Locate the cell with the specified text and output its [X, Y] center coordinate. 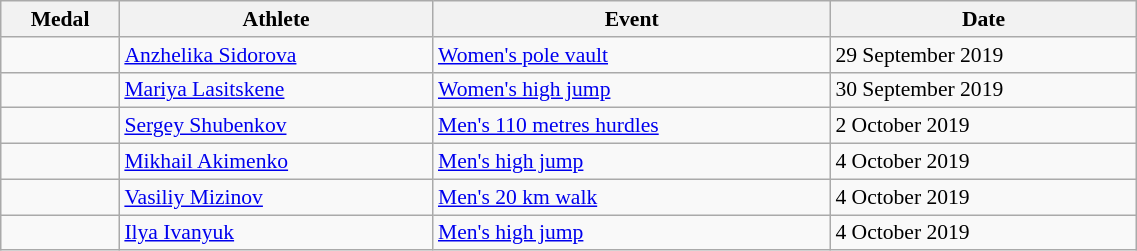
Anzhelika Sidorova [276, 55]
30 September 2019 [984, 90]
29 September 2019 [984, 55]
Event [632, 19]
Athlete [276, 19]
Men's 20 km walk [632, 197]
Vasiliy Mizinov [276, 197]
Date [984, 19]
Sergey Shubenkov [276, 126]
Mariya Lasitskene [276, 90]
Mikhail Akimenko [276, 162]
Medal [60, 19]
Women's pole vault [632, 55]
2 October 2019 [984, 126]
Ilya Ivanyuk [276, 233]
Women's high jump [632, 90]
Men's 110 metres hurdles [632, 126]
